From the cell containing the given text, extract its center point as [X, Y] coordinate. 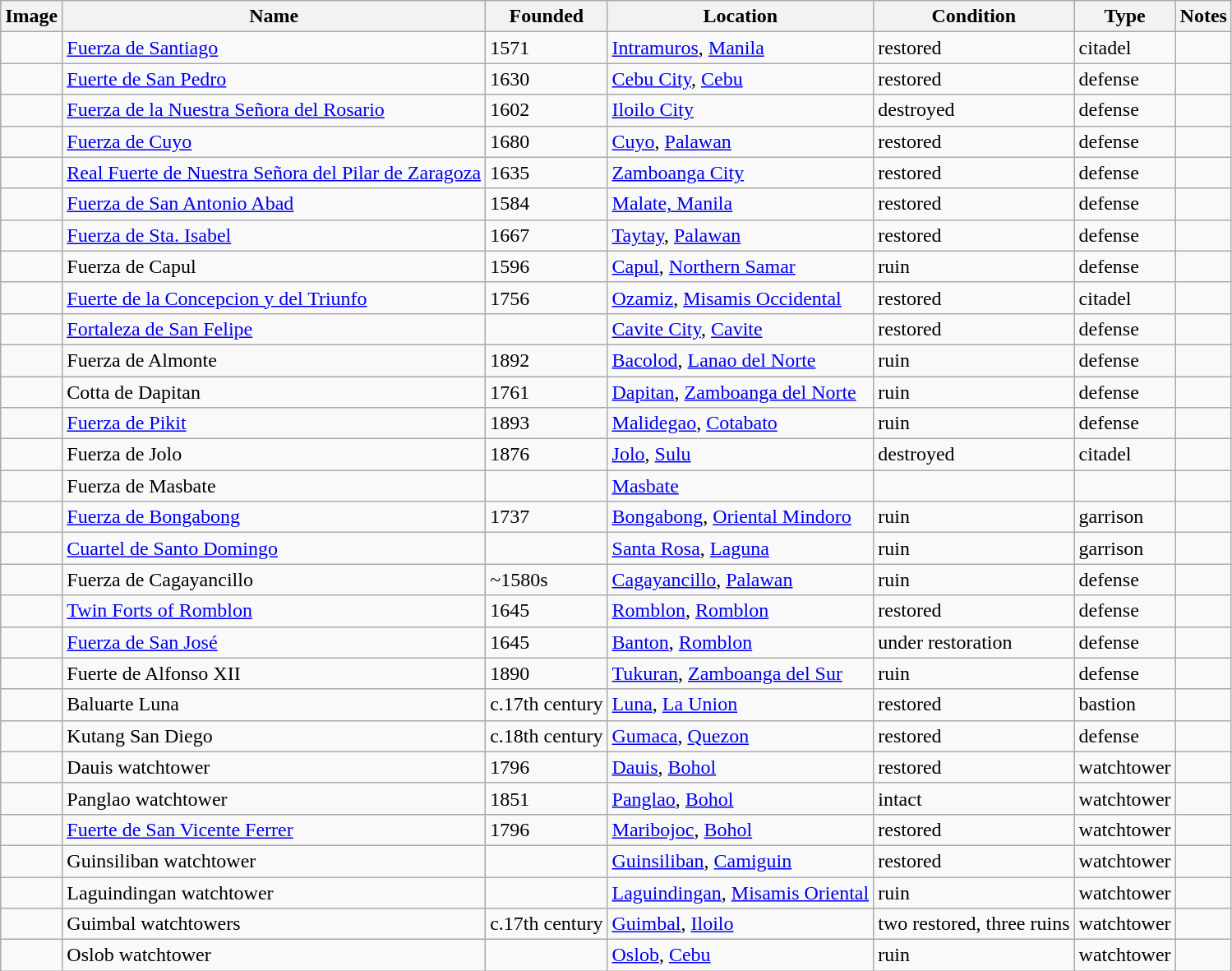
Zamboanga City [741, 173]
Banton, Romblon [741, 642]
1761 [547, 392]
Oslob, Cebu [741, 955]
Intramuros, Manila [741, 48]
Laguindingan, Misamis Oriental [741, 892]
Fuerza de Bongabong [275, 517]
Fuerza de Pikit [275, 423]
Capul, Northern Samar [741, 266]
Taytay, Palawan [741, 235]
1893 [547, 423]
under restoration [974, 642]
Fuerte de San Pedro [275, 79]
1596 [547, 266]
Cuyo, Palawan [741, 141]
Cagayancillo, Palawan [741, 580]
Fuerza de Santiago [275, 48]
Notes [1203, 16]
Santa Rosa, Laguna [741, 548]
Dauis, Bohol [741, 767]
Fuerza de la Nuestra Señora del Rosario [275, 110]
Fuerza de Cuyo [275, 141]
Cuartel de Santo Domingo [275, 548]
Malidegao, Cotabato [741, 423]
Guinsiliban, Camiguin [741, 861]
Cavite City, Cavite [741, 329]
Tukuran, Zamboanga del Sur [741, 673]
Dapitan, Zamboanga del Norte [741, 392]
1890 [547, 673]
Fuerza de Cagayancillo [275, 580]
Ozamiz, Misamis Occidental [741, 298]
Fuerte de San Vicente Ferrer [275, 830]
two restored, three ruins [974, 924]
1851 [547, 798]
Masbate [741, 486]
Romblon, Romblon [741, 611]
Fuerte de la Concepcion y del Triunfo [275, 298]
Twin Forts of Romblon [275, 611]
1584 [547, 204]
1680 [547, 141]
1602 [547, 110]
Iloilo City [741, 110]
1667 [547, 235]
Guimbal, Iloilo [741, 924]
Oslob watchtower [275, 955]
1756 [547, 298]
Name [275, 16]
Fuerza de San José [275, 642]
Maribojoc, Bohol [741, 830]
Cotta de Dapitan [275, 392]
Fortaleza de San Felipe [275, 329]
Bacolod, Lanao del Norte [741, 360]
Baluarte Luna [275, 705]
1630 [547, 79]
Condition [974, 16]
intact [974, 798]
Fuerza de Almonte [275, 360]
1635 [547, 173]
1571 [547, 48]
Fuerza de Masbate [275, 486]
c.18th century [547, 736]
Laguindingan watchtower [275, 892]
Gumaca, Quezon [741, 736]
Guimbal watchtowers [275, 924]
Jolo, Sulu [741, 455]
Bongabong, Oriental Mindoro [741, 517]
bastion [1124, 705]
Kutang San Diego [275, 736]
Founded [547, 16]
1892 [547, 360]
Fuerza de Capul [275, 266]
Cebu City, Cebu [741, 79]
Panglao, Bohol [741, 798]
Fuerza de San Antonio Abad [275, 204]
1737 [547, 517]
Location [741, 16]
Luna, La Union [741, 705]
Panglao watchtower [275, 798]
Dauis watchtower [275, 767]
Real Fuerte de Nuestra Señora del Pilar de Zaragoza [275, 173]
Malate, Manila [741, 204]
Guinsiliban watchtower [275, 861]
Type [1124, 16]
1876 [547, 455]
Fuerza de Jolo [275, 455]
Fuerza de Sta. Isabel [275, 235]
Image [31, 16]
~1580s [547, 580]
Fuerte de Alfonso XII [275, 673]
